Find where the given text appears and provide that cell's center as [X, Y] coordinate. 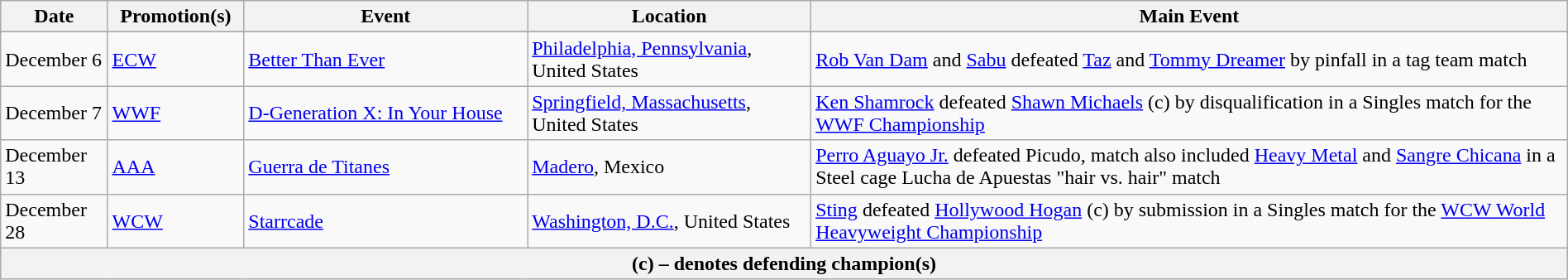
Location [670, 17]
Better Than Ever [385, 60]
Sting defeated Hollywood Hogan (c) by submission in a Singles match for the WCW World Heavyweight Championship [1189, 220]
(c) – denotes defending champion(s) [784, 263]
December 28 [55, 220]
Date [55, 17]
Philadelphia, Pennsylvania, United States [670, 60]
Event [385, 17]
D-Generation X: In Your House [385, 113]
Rob Van Dam and Sabu defeated Taz and Tommy Dreamer by pinfall in a tag team match [1189, 60]
Madero, Mexico [670, 167]
AAA [175, 167]
WWF [175, 113]
December 6 [55, 60]
December 13 [55, 167]
Starrcade [385, 220]
Main Event [1189, 17]
WCW [175, 220]
Promotion(s) [175, 17]
Ken Shamrock defeated Shawn Michaels (c) by disqualification in a Singles match for the WWF Championship [1189, 113]
Guerra de Titanes [385, 167]
ECW [175, 60]
Washington, D.C., United States [670, 220]
December 7 [55, 113]
Springfield, Massachusetts, United States [670, 113]
Perro Aguayo Jr. defeated Picudo, match also included Heavy Metal and Sangre Chicana in a Steel cage Lucha de Apuestas "hair vs. hair" match [1189, 167]
